Output the (x, y) coordinate of the center of the cell containing the given text.  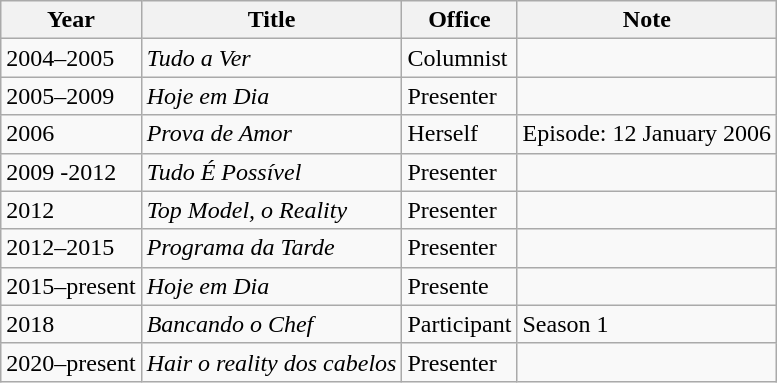
2012 (71, 210)
Season 1 (647, 324)
Participant (460, 324)
Prova de Amor (272, 134)
2004–2005 (71, 58)
2006 (71, 134)
Columnist (460, 58)
Year (71, 20)
Presente (460, 286)
2020–present (71, 362)
2012–2015 (71, 248)
Note (647, 20)
Programa da Tarde (272, 248)
Tudo a Ver (272, 58)
2005–2009 (71, 96)
Herself (460, 134)
Title (272, 20)
2009 -2012 (71, 172)
2015–present (71, 286)
Office (460, 20)
2018 (71, 324)
Tudo É Possível (272, 172)
Episode: 12 January 2006 (647, 134)
Bancando o Chef (272, 324)
Hair o reality dos cabelos (272, 362)
Top Model, o Reality (272, 210)
